Identify which cell holds the provided text, then report its (x, y) central coordinate. 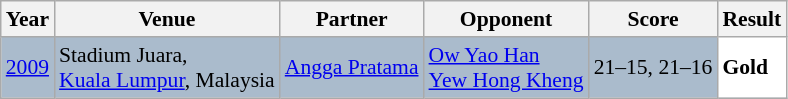
Gold (752, 68)
Opponent (506, 19)
Stadium Juara,Kuala Lumpur, Malaysia (167, 68)
Year (28, 19)
21–15, 21–16 (654, 68)
Result (752, 19)
Angga Pratama (352, 68)
Partner (352, 19)
Venue (167, 19)
2009 (28, 68)
Ow Yao Han Yew Hong Kheng (506, 68)
Score (654, 19)
